Search for the cell housing the specified text and yield its (x, y) center coordinate. 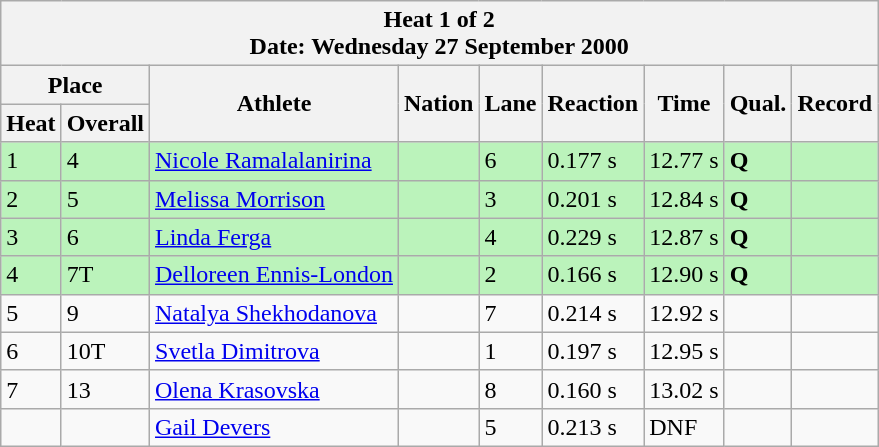
0.166 s (593, 275)
Melissa Morrison (274, 199)
0.177 s (593, 161)
Lane (510, 104)
Overall (105, 123)
12.87 s (684, 237)
Svetla Dimitrova (274, 351)
Natalya Shekhodanova (274, 313)
Nicole Ramalalanirina (274, 161)
Heat (31, 123)
0.160 s (593, 389)
Qual. (758, 104)
13 (105, 389)
0.201 s (593, 199)
12.77 s (684, 161)
12.90 s (684, 275)
13.02 s (684, 389)
12.95 s (684, 351)
12.92 s (684, 313)
8 (510, 389)
Delloreen Ennis-London (274, 275)
0.197 s (593, 351)
0.229 s (593, 237)
12.84 s (684, 199)
Place (76, 85)
Reaction (593, 104)
Athlete (274, 104)
Time (684, 104)
9 (105, 313)
0.213 s (593, 427)
7T (105, 275)
10T (105, 351)
Heat 1 of 2 Date: Wednesday 27 September 2000 (440, 34)
Gail Devers (274, 427)
Nation (439, 104)
DNF (684, 427)
Linda Ferga (274, 237)
Olena Krasovska (274, 389)
0.214 s (593, 313)
Record (835, 104)
